Return the [x, y] coordinate for the center point of the cell that contains the specified text.  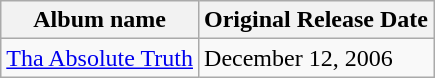
Original Release Date [316, 20]
Tha Absolute Truth [100, 58]
December 12, 2006 [316, 58]
Album name [100, 20]
